Capture the cell that displays the provided text and extract its (X, Y) central coordinate. 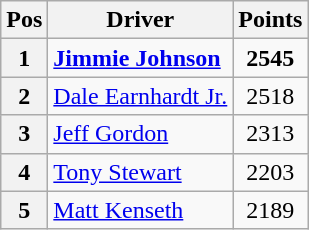
4 (24, 172)
Jeff Gordon (140, 134)
2203 (270, 172)
Matt Kenseth (140, 210)
Points (270, 20)
2545 (270, 58)
2 (24, 96)
Jimmie Johnson (140, 58)
Dale Earnhardt Jr. (140, 96)
2518 (270, 96)
2313 (270, 134)
5 (24, 210)
Pos (24, 20)
3 (24, 134)
Driver (140, 20)
2189 (270, 210)
1 (24, 58)
Tony Stewart (140, 172)
